Find where the given text appears and provide that cell's center as (X, Y) coordinate. 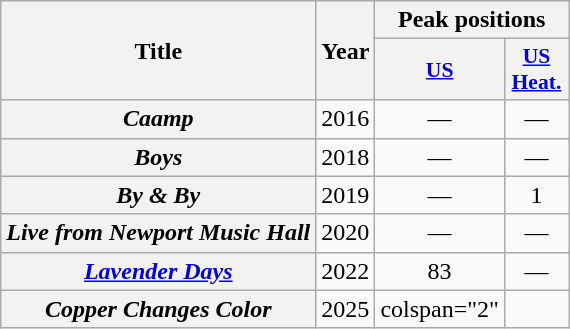
Lavender Days (158, 271)
2020 (346, 233)
Copper Changes Color (158, 309)
By & By (158, 195)
83 (440, 271)
Boys (158, 157)
Peak positions (472, 20)
Title (158, 50)
1 (536, 195)
2018 (346, 157)
USHeat. (536, 70)
2016 (346, 119)
2019 (346, 195)
2022 (346, 271)
colspan="2" (440, 309)
Live from Newport Music Hall (158, 233)
Year (346, 50)
2025 (346, 309)
Caamp (158, 119)
US (440, 70)
